Search for the cell housing the specified text and yield its [X, Y] center coordinate. 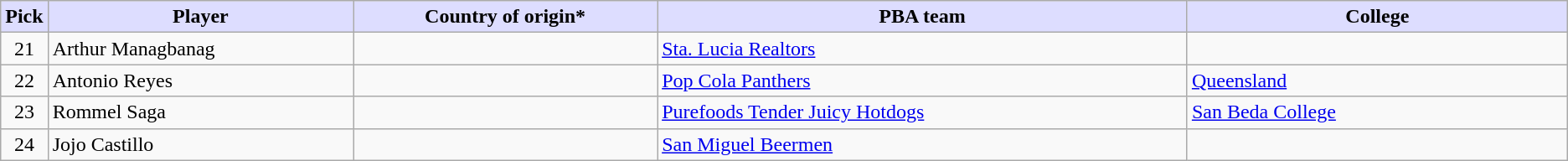
Antonio Reyes [200, 80]
Rommel Saga [200, 112]
24 [24, 144]
Pick [24, 17]
Arthur Managbanag [200, 49]
Player [200, 17]
San Miguel Beermen [923, 144]
Jojo Castillo [200, 144]
Purefoods Tender Juicy Hotdogs [923, 112]
San Beda College [1377, 112]
Pop Cola Panthers [923, 80]
College [1377, 17]
Country of origin* [506, 17]
22 [24, 80]
Sta. Lucia Realtors [923, 49]
21 [24, 49]
Queensland [1377, 80]
23 [24, 112]
PBA team [923, 17]
